From the cell containing the given text, extract its center point as (X, Y) coordinate. 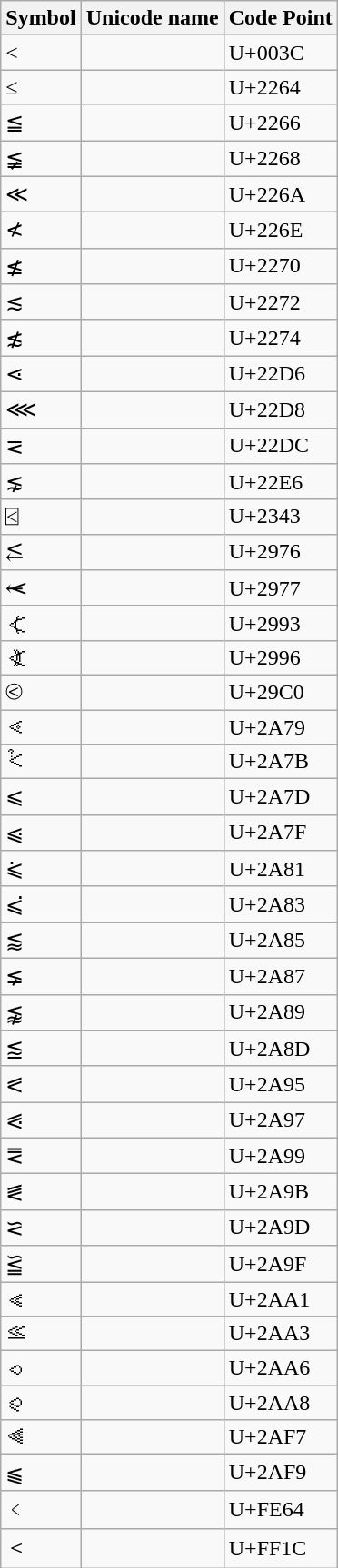
Symbol (41, 18)
U+2996 (280, 657)
⪅ (41, 941)
⩽ (41, 797)
⪉ (41, 1012)
U+2268 (280, 158)
⪝ (41, 1228)
U+2993 (280, 623)
≨ (41, 158)
U+2266 (280, 123)
⪃ (41, 904)
⩹ (41, 727)
U+2A7F (280, 833)
U+003C (280, 53)
≲ (41, 302)
U+2272 (280, 302)
⦓ (41, 623)
U+2A79 (280, 727)
⪗ (41, 1120)
< (41, 53)
⋖ (41, 374)
⍃ (41, 517)
⪛ (41, 1192)
U+2977 (280, 588)
U+2A95 (280, 1084)
≮ (41, 231)
U+2264 (280, 87)
U+22D8 (280, 409)
⥶ (41, 552)
⫹ (41, 1473)
U+FE64 (280, 1509)
⋘ (41, 409)
U+29C0 (280, 692)
U+2A9D (280, 1228)
≤ (41, 87)
⪙ (41, 1156)
⧀ (41, 692)
U+22DC (280, 446)
U+2A83 (280, 904)
U+2AF9 (280, 1473)
⦖ (41, 657)
Unicode name (153, 18)
⪡ (41, 1299)
U+2A9F (280, 1264)
U+2A85 (280, 941)
U+2A99 (280, 1156)
⪕ (41, 1084)
U+2AA3 (280, 1334)
U+FF1C (280, 1549)
⩿ (41, 833)
U+2270 (280, 266)
U+2A81 (280, 869)
U+226A (280, 194)
⪇ (41, 976)
⫷ (41, 1437)
U+2AA1 (280, 1299)
U+2A87 (280, 976)
≪ (41, 194)
⋜ (41, 446)
⪨ (41, 1403)
⩻ (41, 762)
U+2343 (280, 517)
Code Point (280, 18)
⪁ (41, 869)
U+22E6 (280, 482)
≦ (41, 123)
U+2AF7 (280, 1437)
U+2A7D (280, 797)
U+2976 (280, 552)
U+2AA8 (280, 1403)
U+2274 (280, 338)
⪍ (41, 1049)
＜ (41, 1549)
U+2A89 (280, 1012)
⥷ (41, 588)
U+2AA6 (280, 1368)
﹤ (41, 1509)
U+2A97 (280, 1120)
⋦ (41, 482)
⪦ (41, 1368)
≴ (41, 338)
U+2A8D (280, 1049)
≰ (41, 266)
U+2A9B (280, 1192)
U+22D6 (280, 374)
U+2A7B (280, 762)
⪣ (41, 1334)
U+226E (280, 231)
⪟ (41, 1264)
